Extract the [X, Y] coordinate from the center of the cell holding the provided text.  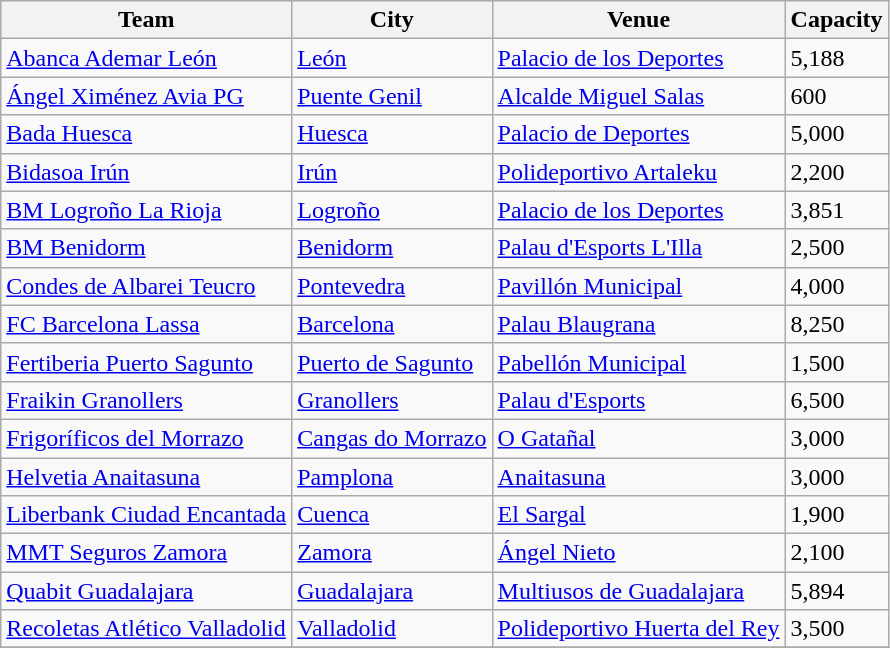
Multiusos de Guadalajara [638, 591]
1,500 [836, 362]
Fraikin Granollers [146, 400]
Condes de Albarei Teucro [146, 286]
Cangas do Morrazo [392, 438]
Zamora [392, 553]
Puente Genil [392, 96]
City [392, 20]
León [392, 58]
Huesca [392, 134]
Valladolid [392, 629]
Polideportivo Huerta del Rey [638, 629]
2,500 [836, 248]
Benidorm [392, 248]
5,894 [836, 591]
1,900 [836, 515]
Liberbank Ciudad Encantada [146, 515]
Recoletas Atlético Valladolid [146, 629]
Bidasoa Irún [146, 172]
BM Logroño La Rioja [146, 210]
Palacio de Deportes [638, 134]
Cuenca [392, 515]
Venue [638, 20]
Quabit Guadalajara [146, 591]
Barcelona [392, 324]
Logroño [392, 210]
Bada Huesca [146, 134]
Pamplona [392, 477]
Palau Blaugrana [638, 324]
5,188 [836, 58]
4,000 [836, 286]
Abanca Ademar León [146, 58]
Palau d'Esports L'Illa [638, 248]
Capacity [836, 20]
FC Barcelona Lassa [146, 324]
Polideportivo Artaleku [638, 172]
Puerto de Sagunto [392, 362]
5,000 [836, 134]
2,200 [836, 172]
3,500 [836, 629]
Fertiberia Puerto Sagunto [146, 362]
MMT Seguros Zamora [146, 553]
BM Benidorm [146, 248]
2,100 [836, 553]
6,500 [836, 400]
Alcalde Miguel Salas [638, 96]
Anaitasuna [638, 477]
El Sargal [638, 515]
Pontevedra [392, 286]
Ángel Ximénez Avia PG [146, 96]
Helvetia Anaitasuna [146, 477]
Frigoríficos del Morrazo [146, 438]
Guadalajara [392, 591]
Granollers [392, 400]
3,851 [836, 210]
600 [836, 96]
Irún [392, 172]
O Gatañal [638, 438]
Team [146, 20]
Ángel Nieto [638, 553]
Pabellón Municipal [638, 362]
Pavillón Municipal [638, 286]
Palau d'Esports [638, 400]
8,250 [836, 324]
